Provide the (x, y) coordinate of the cell's center where the given text is located.  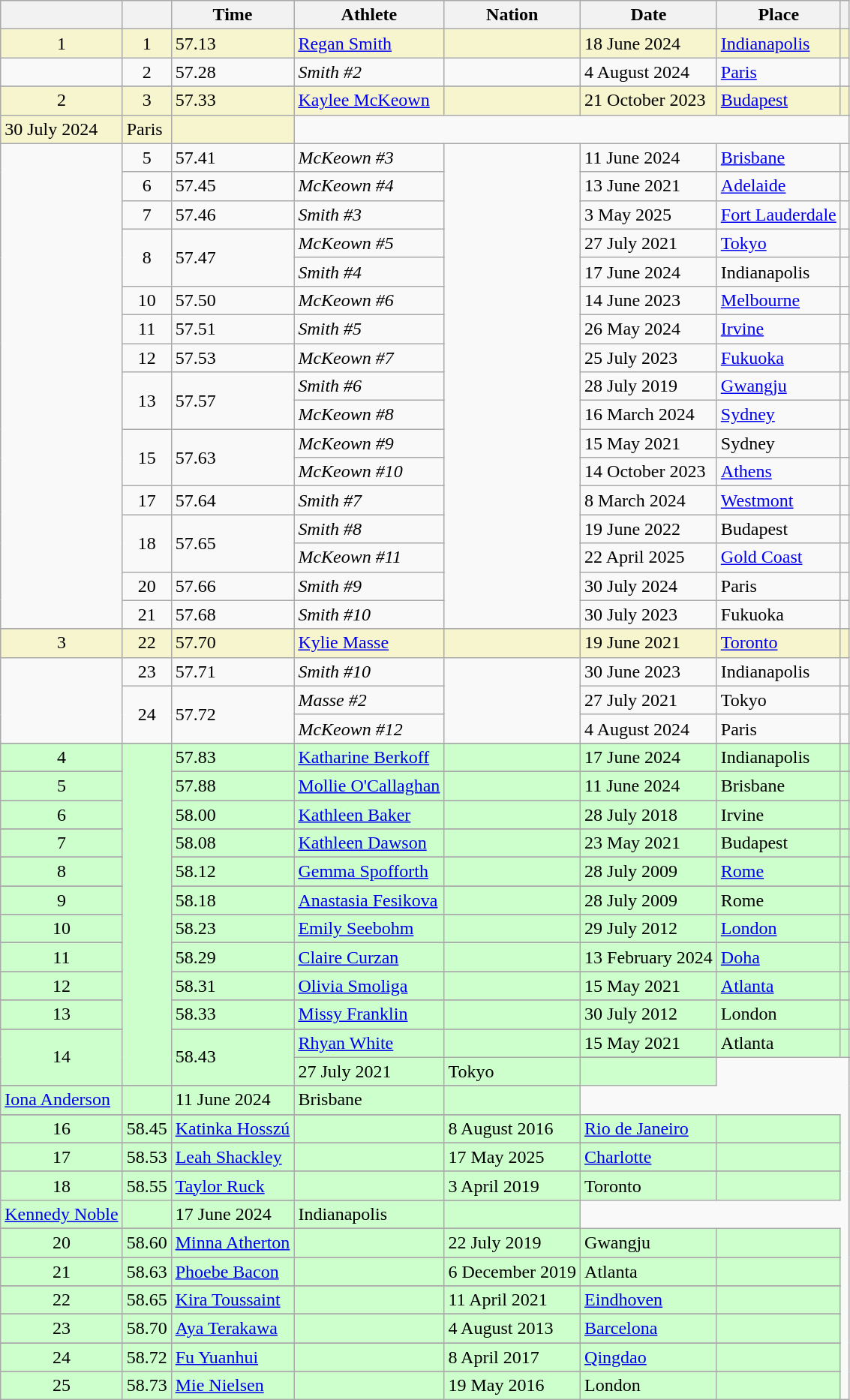
Athlete (369, 15)
McKeown #5 (369, 243)
Kira Toussaint (233, 1300)
Katharine Berkoff (369, 757)
Minna Atherton (233, 1242)
30 June 2023 (649, 671)
Athens (779, 472)
58.73 (147, 1386)
Kylie Masse (369, 643)
Anastasia Fesikova (369, 900)
57.83 (233, 757)
Smith #2 (369, 72)
30 July 2023 (649, 614)
21 October 2023 (649, 101)
Place (779, 15)
57.68 (233, 614)
25 July 2023 (649, 358)
McKeown #4 (369, 186)
19 June 2022 (649, 529)
19 June 2021 (649, 643)
58.63 (147, 1272)
58.23 (233, 929)
McKeown #12 (369, 729)
29 July 2012 (649, 929)
Melbourne (779, 300)
Smith #5 (369, 329)
58.72 (147, 1357)
57.45 (233, 186)
16 (62, 1128)
57.41 (233, 158)
Smith #3 (369, 215)
18 June 2024 (649, 44)
58.43 (233, 1057)
4 (62, 757)
57.88 (233, 786)
3 May 2025 (649, 215)
Time (233, 15)
19 May 2016 (512, 1386)
57.72 (233, 714)
16 March 2024 (649, 415)
Smith #8 (369, 529)
28 July 2019 (649, 386)
Olivia Smoliga (369, 986)
Date (649, 15)
Kaylee McKeown (369, 101)
23 May 2021 (649, 843)
Claire Curzan (369, 957)
57.51 (233, 329)
22 April 2025 (649, 557)
Katinka Hosszú (233, 1128)
9 (62, 900)
11 April 2021 (512, 1300)
6 December 2019 (512, 1272)
57.33 (233, 101)
58.60 (147, 1242)
Rio de Janeiro (649, 1128)
Qingdao (649, 1357)
4 August 2013 (512, 1329)
Charlotte (649, 1157)
Doha (779, 957)
McKeown #6 (369, 300)
Gold Coast (779, 557)
Leah Shackley (233, 1157)
57.46 (233, 215)
Rhyan White (369, 1043)
Fort Lauderdale (779, 215)
58.55 (147, 1185)
17 May 2025 (512, 1157)
25 (62, 1386)
3 April 2019 (512, 1185)
McKeown #3 (369, 158)
Smith #7 (369, 500)
58.65 (147, 1300)
Eindhoven (649, 1300)
58.29 (233, 957)
Nation (512, 15)
58.33 (233, 1014)
58.12 (233, 872)
57.65 (233, 543)
22 July 2019 (512, 1242)
Smith #9 (369, 586)
14 June 2023 (649, 300)
McKeown #10 (369, 472)
Adelaide (779, 186)
58.31 (233, 986)
McKeown #7 (369, 358)
57.63 (233, 458)
McKeown #11 (369, 557)
57.57 (233, 401)
14 (62, 1057)
McKeown #8 (369, 415)
Kennedy Noble (62, 1214)
57.71 (233, 671)
58.70 (147, 1329)
Barcelona (649, 1329)
14 October 2023 (649, 472)
15 (147, 458)
Missy Franklin (369, 1014)
57.64 (233, 500)
Westmont (779, 500)
13 June 2021 (649, 186)
13 February 2024 (649, 957)
28 July 2018 (649, 814)
Iona Anderson (62, 1100)
57.13 (233, 44)
Regan Smith (369, 44)
57.66 (233, 586)
Smith #6 (369, 386)
Kathleen Baker (369, 814)
Kathleen Dawson (369, 843)
Aya Terakawa (233, 1329)
58.00 (233, 814)
Mollie O'Callaghan (369, 786)
Phoebe Bacon (233, 1272)
McKeown #9 (369, 443)
Fu Yuanhui (233, 1357)
30 July 2012 (649, 1014)
Gemma Spofforth (369, 872)
57.28 (233, 72)
26 May 2024 (649, 329)
Emily Seebohm (369, 929)
58.53 (147, 1157)
57.53 (233, 358)
58.08 (233, 843)
Masse #2 (369, 700)
8 March 2024 (649, 500)
57.50 (233, 300)
57.47 (233, 257)
Taylor Ruck (233, 1185)
57.70 (233, 643)
8 April 2017 (512, 1357)
Smith #4 (369, 272)
Mie Nielsen (233, 1386)
58.18 (233, 900)
58.45 (147, 1128)
8 August 2016 (512, 1128)
